For the text-containing cell, return its midpoint in (x, y) coordinate format. 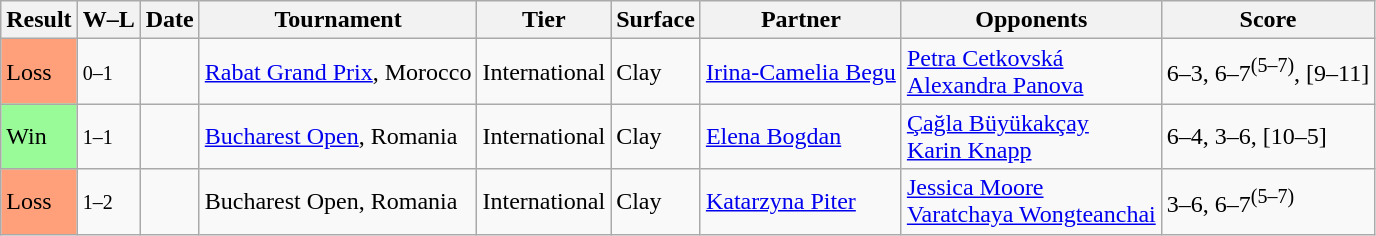
Petra Cetkovská Alexandra Panova (1031, 72)
Rabat Grand Prix, Morocco (338, 72)
Partner (800, 20)
W–L (108, 20)
Result (39, 20)
Date (170, 20)
Elena Bogdan (800, 136)
Opponents (1031, 20)
Katarzyna Piter (800, 202)
Tournament (338, 20)
Jessica Moore Varatchaya Wongteanchai (1031, 202)
6–3, 6–7(5–7), [9–11] (1268, 72)
1–2 (108, 202)
Tier (544, 20)
Surface (656, 20)
0–1 (108, 72)
Win (39, 136)
Score (1268, 20)
Çağla Büyükakçay Karin Knapp (1031, 136)
1–1 (108, 136)
3–6, 6–7(5–7) (1268, 202)
Irina-Camelia Begu (800, 72)
6–4, 3–6, [10–5] (1268, 136)
